For the text-containing cell, return its midpoint in [x, y] coordinate format. 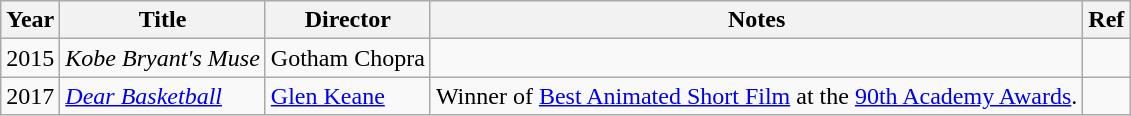
Winner of Best Animated Short Film at the 90th Academy Awards. [756, 96]
Ref [1106, 20]
Director [348, 20]
Glen Keane [348, 96]
2015 [30, 58]
Year [30, 20]
Title [163, 20]
Notes [756, 20]
2017 [30, 96]
Kobe Bryant's Muse [163, 58]
Dear Basketball [163, 96]
Gotham Chopra [348, 58]
